Locate the cell with the specified text and output its [X, Y] center coordinate. 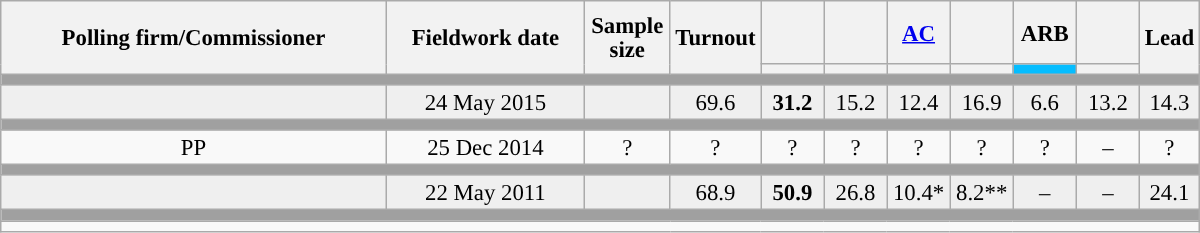
Lead [1169, 38]
Turnout [716, 38]
ARB [1044, 32]
Polling firm/Commissioner [194, 38]
31.2 [792, 102]
24.1 [1169, 194]
15.2 [856, 102]
6.6 [1044, 102]
10.4* [918, 194]
50.9 [792, 194]
25 Dec 2014 [485, 148]
13.2 [1108, 102]
26.8 [856, 194]
8.2** [982, 194]
AC [918, 32]
Sample size [627, 38]
12.4 [918, 102]
PP [194, 148]
68.9 [716, 194]
Fieldwork date [485, 38]
69.6 [716, 102]
16.9 [982, 102]
22 May 2011 [485, 194]
24 May 2015 [485, 102]
14.3 [1169, 102]
